Capture the cell that displays the provided text and extract its (X, Y) central coordinate. 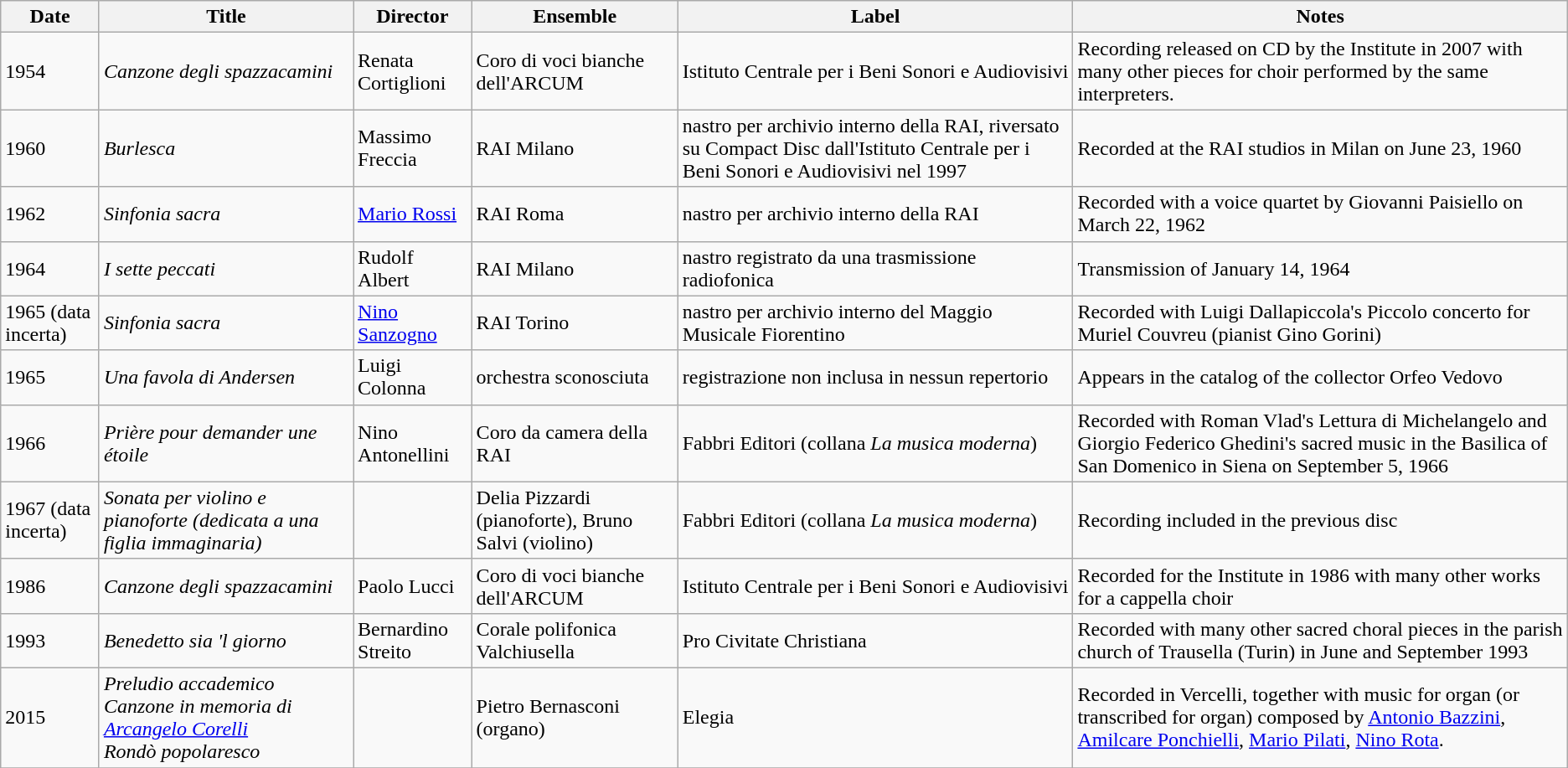
Delia Pizzardi (pianoforte), Bruno Salvi (violino) (575, 520)
registrazione non inclusa in nessun repertorio (875, 377)
1967 (data incerta) (50, 520)
Director (413, 17)
Label (875, 17)
Prière pour demander une étoile (226, 443)
Recorded with many other sacred choral pieces in the parish church of Trausella (Turin) in June and September 1993 (1320, 640)
Rudolf Albert (413, 268)
1960 (50, 148)
nastro per archivio interno della RAI, riversato su Compact Disc dall'Istituto Centrale per i Beni Sonori e Audiovisivi nel 1997 (875, 148)
Recording included in the previous disc (1320, 520)
Pro Civitate Christiana (875, 640)
Luigi Colonna (413, 377)
Nino Sanzogno (413, 323)
Appears in the catalog of the collector Orfeo Vedovo (1320, 377)
Nino Antonellini (413, 443)
Paolo Lucci (413, 586)
Una favola di Andersen (226, 377)
1965 (50, 377)
Sonata per violino e pianoforte (dedicata a una figlia immaginaria) (226, 520)
Bernardino Streito (413, 640)
Mario Rossi (413, 214)
Date (50, 17)
nastro per archivio interno della RAI (875, 214)
1962 (50, 214)
Burlesca (226, 148)
Recorded with Luigi Dallapiccola's Piccolo concerto for Muriel Couvreu (pianist Gino Gorini) (1320, 323)
orchestra sconosciuta (575, 377)
1966 (50, 443)
Notes (1320, 17)
Recorded for the Institute in 1986 with many other works for a cappella choir (1320, 586)
1954 (50, 71)
Transmission of January 14, 1964 (1320, 268)
RAI Roma (575, 214)
Title (226, 17)
nastro registrato da una trasmissione radiofonica (875, 268)
Elegia (875, 717)
I sette peccati (226, 268)
Recorded at the RAI studios in Milan on June 23, 1960 (1320, 148)
Massimo Freccia (413, 148)
2015 (50, 717)
RAI Torino (575, 323)
Renata Cortiglioni (413, 71)
Ensemble (575, 17)
Recording released on CD by the Institute in 2007 with many other pieces for choir performed by the same interpreters. (1320, 71)
1986 (50, 586)
Pietro Bernasconi (organo) (575, 717)
1993 (50, 640)
nastro per archivio interno del Maggio Musicale Fiorentino (875, 323)
Recorded with a voice quartet by Giovanni Paisiello on March 22, 1962 (1320, 214)
Preludio accademicoCanzone in memoria di Arcangelo CorelliRondò popolaresco (226, 717)
Coro da camera della RAI (575, 443)
Benedetto sia 'l giorno (226, 640)
1965 (data incerta) (50, 323)
1964 (50, 268)
Corale polifonica Valchiusella (575, 640)
